Search for the cell housing the specified text and yield its (x, y) center coordinate. 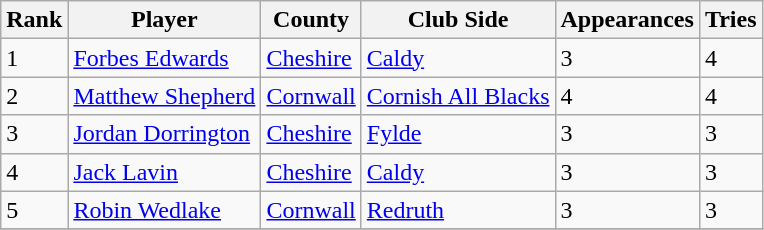
1 (34, 58)
Cornish All Blacks (458, 96)
Jordan Dorrington (164, 134)
Matthew Shepherd (164, 96)
Player (164, 20)
Club Side (458, 20)
Rank (34, 20)
County (311, 20)
Tries (730, 20)
2 (34, 96)
Robin Wedlake (164, 210)
Redruth (458, 210)
Fylde (458, 134)
Forbes Edwards (164, 58)
Appearances (627, 20)
Jack Lavin (164, 172)
5 (34, 210)
